Extract the [x, y] coordinate from the center of the cell holding the provided text.  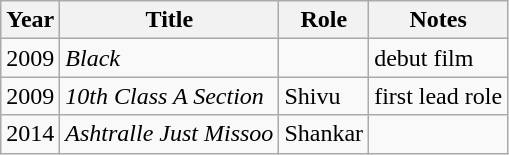
10th Class A Section [170, 96]
Shivu [324, 96]
Black [170, 58]
Ashtralle Just Missoo [170, 134]
Title [170, 20]
Role [324, 20]
Notes [438, 20]
2014 [30, 134]
Year [30, 20]
first lead role [438, 96]
debut film [438, 58]
Shankar [324, 134]
